Return the [X, Y] coordinate for the center point of the cell that contains the specified text.  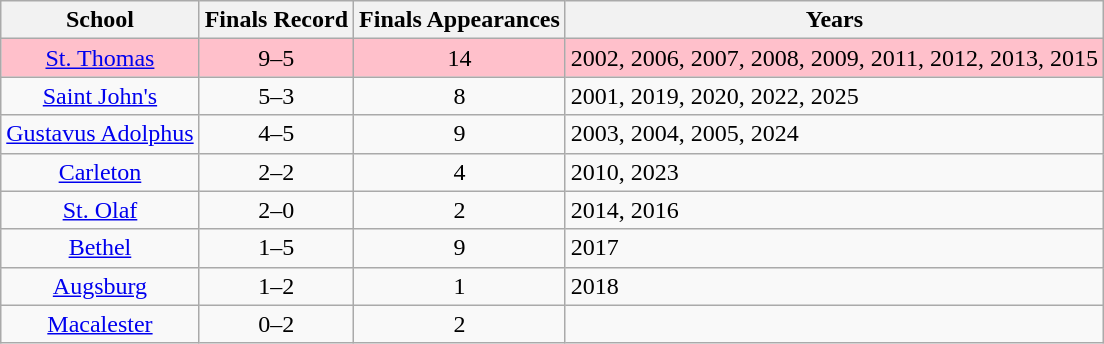
St. Olaf [100, 210]
2017 [834, 248]
9–5 [276, 58]
School [100, 20]
14 [460, 58]
0–2 [276, 324]
Gustavus Adolphus [100, 134]
St. Thomas [100, 58]
2001, 2019, 2020, 2022, 2025 [834, 96]
Bethel [100, 248]
1–2 [276, 286]
4 [460, 172]
Carleton [100, 172]
5–3 [276, 96]
Augsburg [100, 286]
2–2 [276, 172]
2003, 2004, 2005, 2024 [834, 134]
Macalester [100, 324]
2014, 2016 [834, 210]
Saint John's [100, 96]
Years [834, 20]
Finals Appearances [460, 20]
1 [460, 286]
2002, 2006, 2007, 2008, 2009, 2011, 2012, 2013, 2015 [834, 58]
Finals Record [276, 20]
2010, 2023 [834, 172]
2–0 [276, 210]
1–5 [276, 248]
8 [460, 96]
4–5 [276, 134]
2018 [834, 286]
